From the cell containing the given text, extract its center point as (X, Y) coordinate. 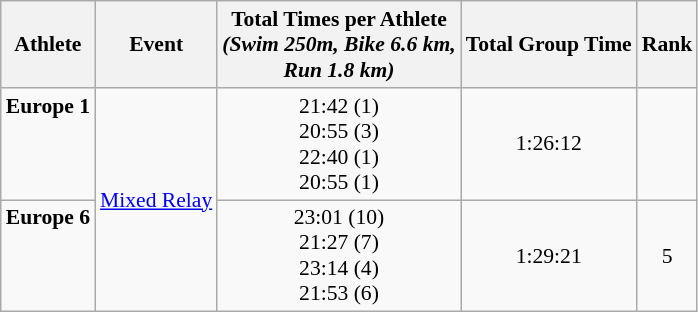
Total Group Time (549, 44)
Rank (668, 44)
23:01 (10)21:27 (7)23:14 (4)21:53 (6) (338, 256)
Mixed Relay (156, 200)
Europe 1 (48, 144)
21:42 (1)20:55 (3)22:40 (1)20:55 (1) (338, 144)
1:29:21 (549, 256)
Event (156, 44)
Total Times per Athlete (Swim 250m, Bike 6.6 km, Run 1.8 km) (338, 44)
1:26:12 (549, 144)
Athlete (48, 44)
5 (668, 256)
Europe 6 (48, 256)
